Identify which cell holds the provided text, then report its (X, Y) central coordinate. 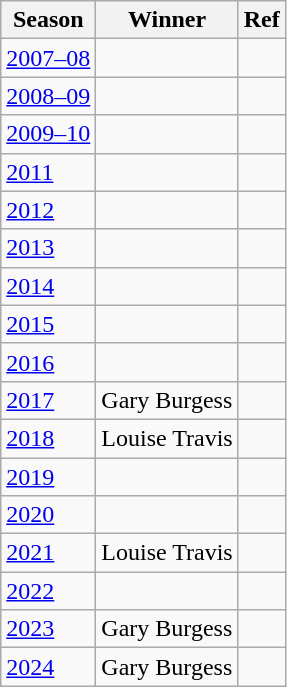
2019 (48, 477)
2011 (48, 172)
2022 (48, 591)
2017 (48, 400)
2009–10 (48, 134)
Ref (262, 20)
2021 (48, 553)
2008–09 (48, 96)
2016 (48, 362)
2014 (48, 286)
2023 (48, 629)
2018 (48, 438)
2012 (48, 210)
Winner (167, 20)
2007–08 (48, 58)
2020 (48, 515)
Season (48, 20)
2013 (48, 248)
2015 (48, 324)
2024 (48, 667)
